Return [x, y] of the center of cell containing provided text 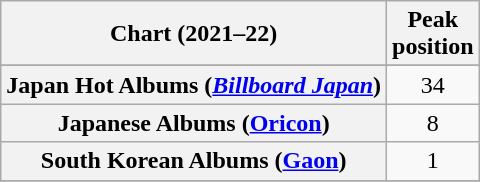
Peakposition [433, 34]
1 [433, 161]
8 [433, 123]
Japan Hot Albums (Billboard Japan) [194, 85]
South Korean Albums (Gaon) [194, 161]
Chart (2021–22) [194, 34]
34 [433, 85]
Japanese Albums (Oricon) [194, 123]
